Identify which cell holds the provided text, then report its (X, Y) central coordinate. 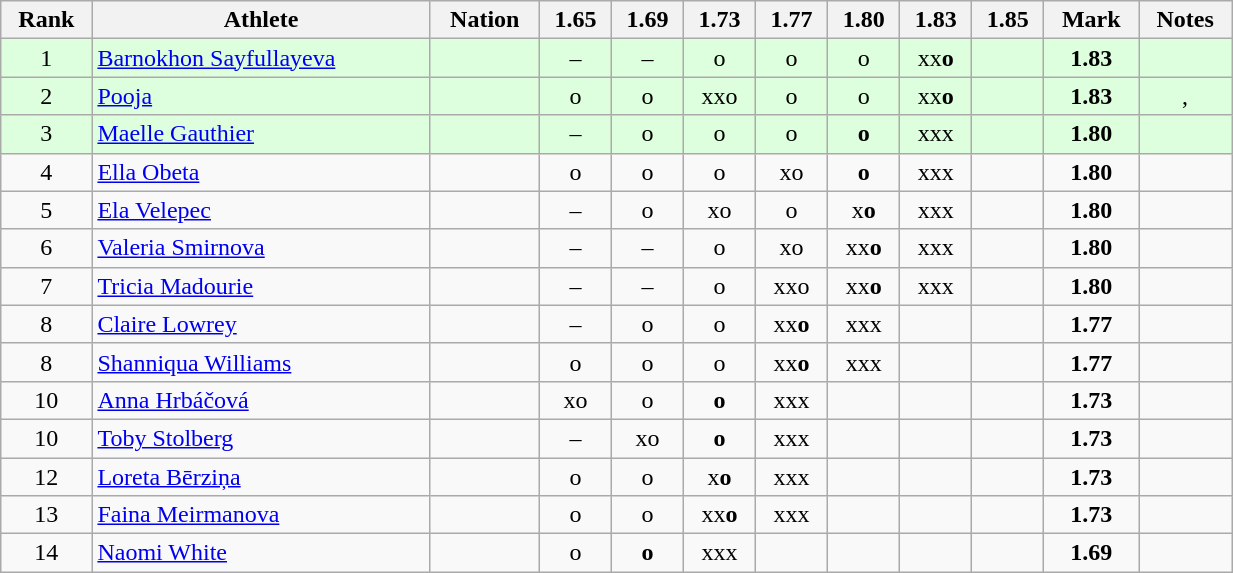
, (1186, 96)
1.85 (1008, 20)
14 (46, 553)
1 (46, 58)
Tricia Madourie (261, 286)
Naomi White (261, 553)
Notes (1186, 20)
12 (46, 477)
4 (46, 172)
Nation (484, 20)
Claire Lowrey (261, 324)
5 (46, 210)
13 (46, 515)
Pooja (261, 96)
1.65 (575, 20)
Loreta Bērziņa (261, 477)
Barnokhon Sayfullayeva (261, 58)
Athlete (261, 20)
Ella Obeta (261, 172)
Ela Velepec (261, 210)
Valeria Smirnova (261, 248)
Rank (46, 20)
2 (46, 96)
Shanniqua Williams (261, 362)
Mark (1092, 20)
Toby Stolberg (261, 438)
6 (46, 248)
3 (46, 134)
7 (46, 286)
Faina Meirmanova (261, 515)
Anna Hrbáčová (261, 400)
Maelle Gauthier (261, 134)
